Pinpoint the cell where the given text exists, returning its (X, Y) midpoint coordinate. 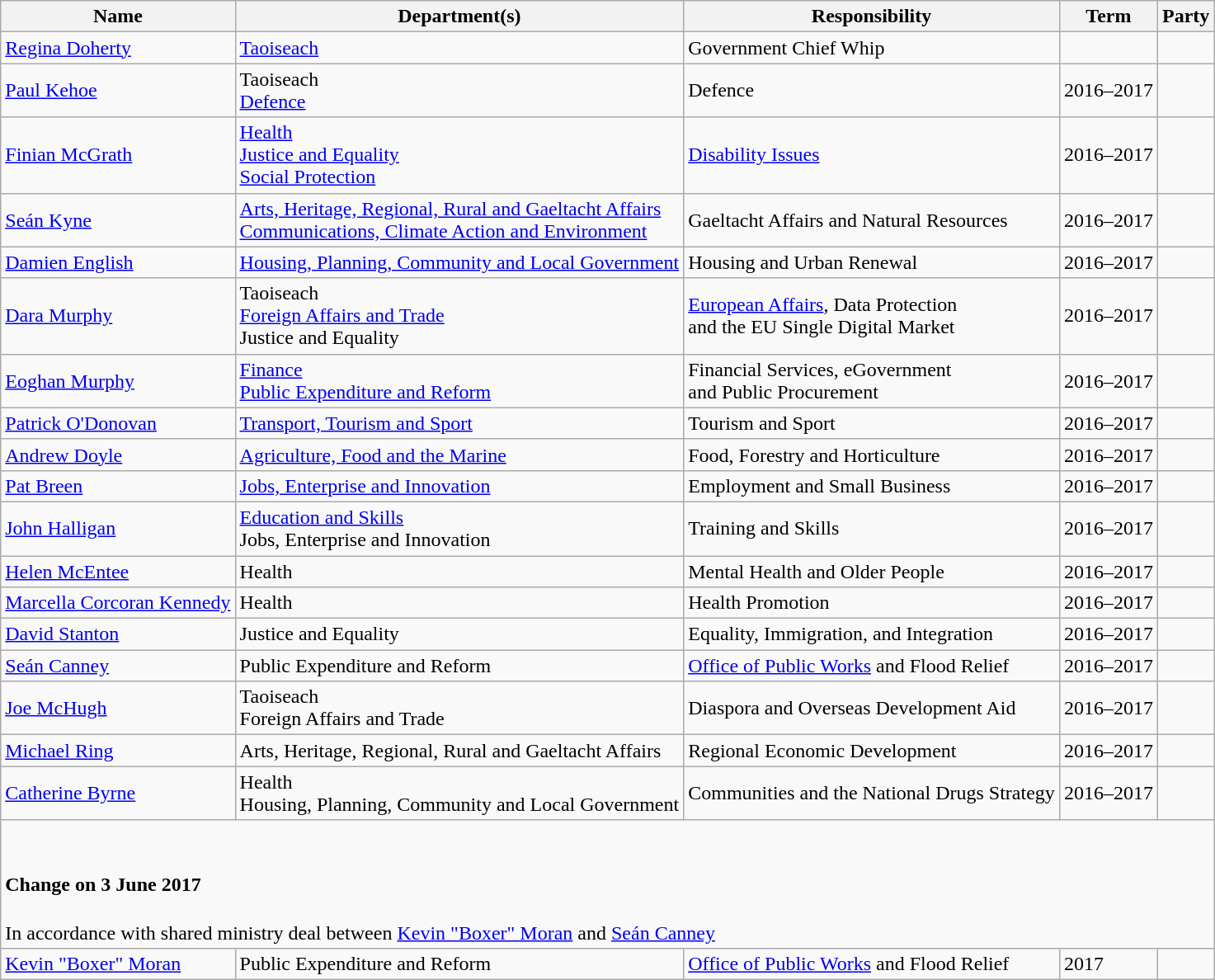
HealthHousing, Planning, Community and Local Government (459, 794)
Health Promotion (872, 603)
Change on 3 June 2017In accordance with shared ministry deal between Kevin "Boxer" Moran and Seán Canney (607, 884)
Housing, Planning, Community and Local Government (459, 262)
Taoiseach (459, 48)
Term (1109, 16)
Food, Forestry and Horticulture (872, 455)
Communities and the National Drugs Strategy (872, 794)
Arts, Heritage, Regional, Rural and Gaeltacht Affairs (459, 751)
Party (1185, 16)
Eoghan Murphy (118, 381)
Equality, Immigration, and Integration (872, 634)
TaoiseachDefence (459, 91)
Transport, Tourism and Sport (459, 423)
Training and Skills (872, 528)
Regina Doherty (118, 48)
Defence (872, 91)
Paul Kehoe (118, 91)
Government Chief Whip (872, 48)
Housing and Urban Renewal (872, 262)
Finian McGrath (118, 155)
Employment and Small Business (872, 486)
Tourism and Sport (872, 423)
Pat Breen (118, 486)
Catherine Byrne (118, 794)
Seán Canney (118, 666)
Dara Murphy (118, 316)
Responsibility (872, 16)
Mental Health and Older People (872, 572)
European Affairs, Data Protectionand the EU Single Digital Market (872, 316)
Seán Kyne (118, 219)
Joe McHugh (118, 708)
Andrew Doyle (118, 455)
TaoiseachForeign Affairs and Trade (459, 708)
John Halligan (118, 528)
Agriculture, Food and the Marine (459, 455)
Michael Ring (118, 751)
Regional Economic Development (872, 751)
Helen McEntee (118, 572)
Kevin "Boxer" Moran (118, 964)
Name (118, 16)
Damien English (118, 262)
TaoiseachForeign Affairs and TradeJustice and Equality (459, 316)
Jobs, Enterprise and Innovation (459, 486)
Patrick O'Donovan (118, 423)
Marcella Corcoran Kennedy (118, 603)
Diaspora and Overseas Development Aid (872, 708)
Arts, Heritage, Regional, Rural and Gaeltacht AffairsCommunications, Climate Action and Environment (459, 219)
Disability Issues (872, 155)
David Stanton (118, 634)
HealthJustice and EqualitySocial Protection (459, 155)
2017 (1109, 964)
Gaeltacht Affairs and Natural Resources (872, 219)
FinancePublic Expenditure and Reform (459, 381)
Financial Services, eGovernmentand Public Procurement (872, 381)
Education and SkillsJobs, Enterprise and Innovation (459, 528)
Justice and Equality (459, 634)
Department(s) (459, 16)
